Determine the [X, Y] coordinate at the center of the cell enclosing the given text.  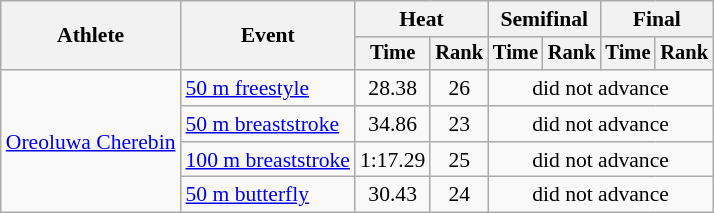
1:17.29 [392, 160]
Oreoluwa Cherebin [91, 141]
23 [459, 124]
Athlete [91, 36]
25 [459, 160]
28.38 [392, 88]
Heat [422, 19]
Semifinal [544, 19]
100 m breaststroke [268, 160]
50 m butterfly [268, 195]
50 m breaststroke [268, 124]
24 [459, 195]
34.86 [392, 124]
30.43 [392, 195]
Final [656, 19]
Event [268, 36]
50 m freestyle [268, 88]
26 [459, 88]
